Output the (X, Y) coordinate of the center of the cell containing the given text.  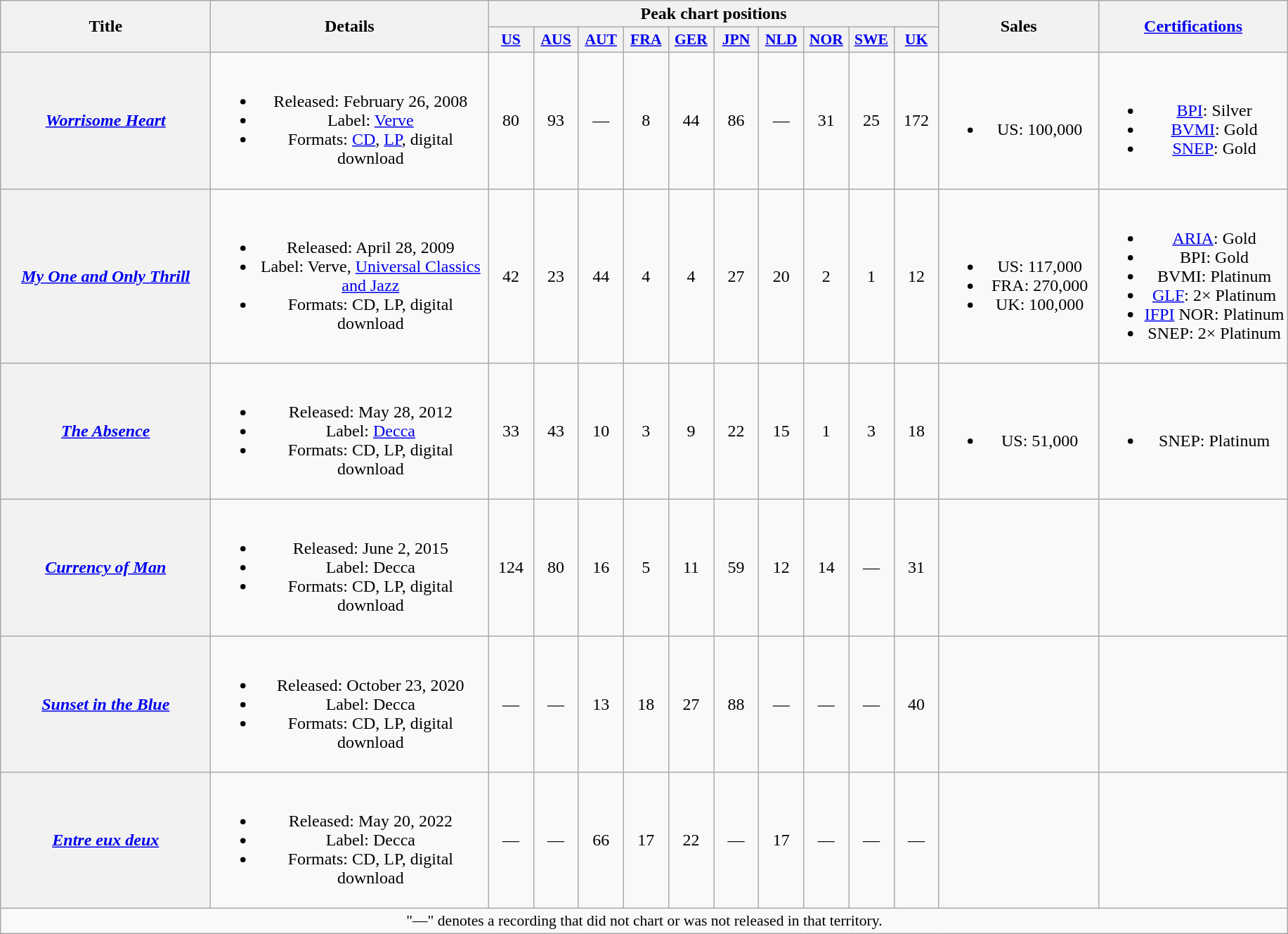
Details (350, 27)
Released: April 28, 2009Label: Verve, Universal Classics and JazzFormats: CD, LP, digital download (350, 275)
Sunset in the Blue (105, 704)
14 (826, 568)
40 (916, 704)
33 (511, 432)
US (511, 40)
ARIA: GoldBPI: GoldBVMI: PlatinumGLF: 2× PlatinumIFPI NOR: PlatinumSNEP: 2× Platinum (1193, 275)
FRA (646, 40)
88 (736, 704)
Released: June 2, 2015Label: DeccaFormats: CD, LP, digital download (350, 568)
86 (736, 120)
Peak chart positions (714, 14)
The Absence (105, 432)
NLD (781, 40)
BPI: SilverBVMI: GoldSNEP: Gold (1193, 120)
Currency of Man (105, 568)
GER (691, 40)
SWE (871, 40)
5 (646, 568)
SNEP: Platinum (1193, 432)
8 (646, 120)
Released: May 20, 2022Label: DeccaFormats: CD, LP, digital download (350, 841)
16 (601, 568)
11 (691, 568)
172 (916, 120)
UK (916, 40)
2 (826, 275)
Title (105, 27)
43 (556, 432)
US: 100,000 (1019, 120)
13 (601, 704)
42 (511, 275)
Released: May 28, 2012Label: DeccaFormats: CD, LP, digital download (350, 432)
Sales (1019, 27)
59 (736, 568)
20 (781, 275)
15 (781, 432)
Entre eux deux (105, 841)
9 (691, 432)
Released: February 26, 2008Label: VerveFormats: CD, LP, digital download (350, 120)
93 (556, 120)
25 (871, 120)
My One and Only Thrill (105, 275)
66 (601, 841)
Worrisome Heart (105, 120)
AUS (556, 40)
JPN (736, 40)
NOR (826, 40)
124 (511, 568)
US: 117,000FRA: 270,000UK: 100,000 (1019, 275)
US: 51,000 (1019, 432)
Certifications (1193, 27)
AUT (601, 40)
"—" denotes a recording that did not chart or was not released in that territory. (644, 921)
10 (601, 432)
Released: October 23, 2020Label: DeccaFormats: CD, LP, digital download (350, 704)
23 (556, 275)
